Provide the [x, y] coordinate of the cell's center where the given text is located.  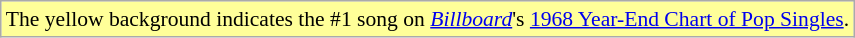
The yellow background indicates the #1 song on Billboard's 1968 Year-End Chart of Pop Singles. [428, 19]
